Determine the [X, Y] coordinate at the center of the cell enclosing the given text.  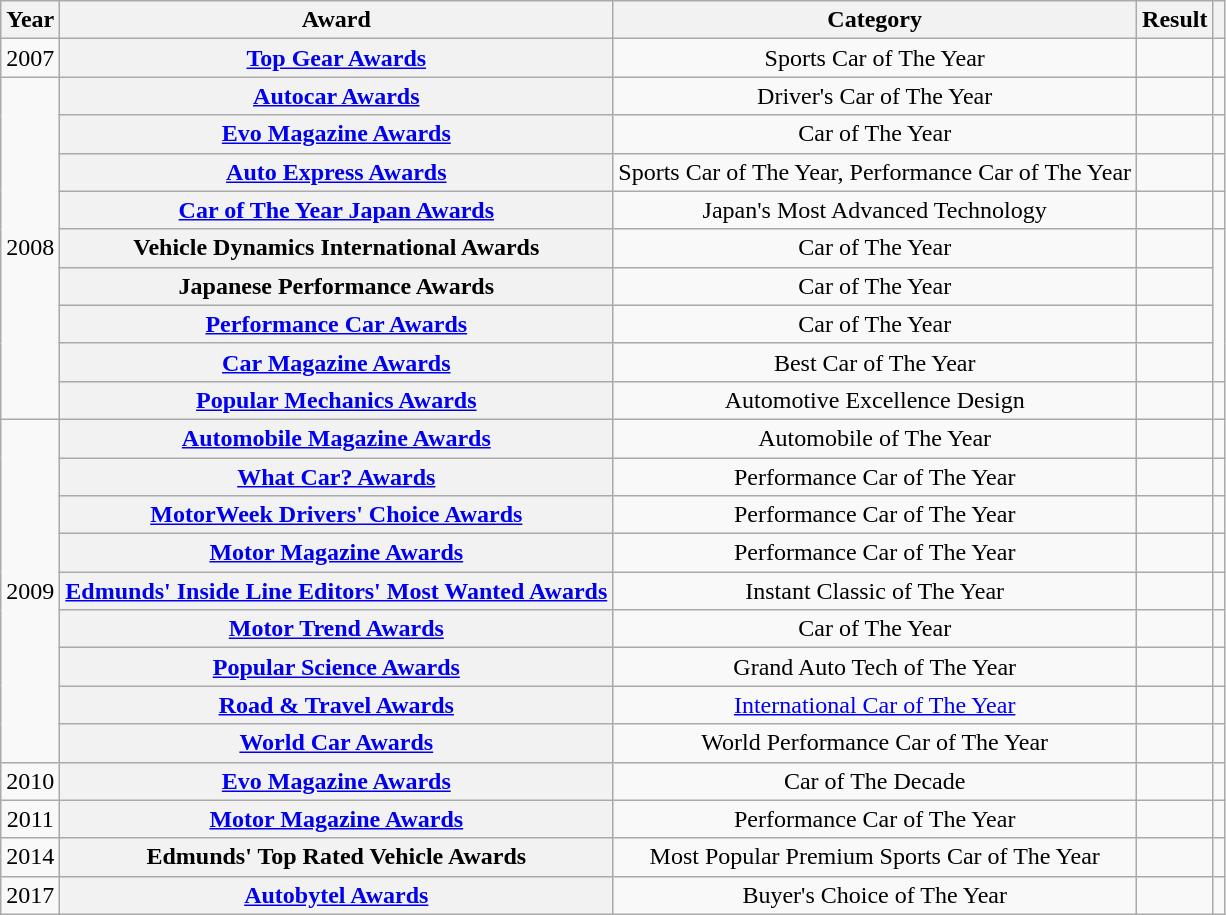
Driver's Car of The Year [875, 96]
Automotive Excellence Design [875, 400]
Motor Trend Awards [336, 629]
World Performance Car of The Year [875, 743]
Japanese Performance Awards [336, 286]
Award [336, 20]
2008 [30, 248]
Grand Auto Tech of The Year [875, 667]
MotorWeek Drivers' Choice Awards [336, 515]
2009 [30, 590]
Category [875, 20]
Automobile Magazine Awards [336, 438]
2014 [30, 857]
Auto Express Awards [336, 172]
Road & Travel Awards [336, 705]
Top Gear Awards [336, 58]
Car of The Year Japan Awards [336, 210]
Best Car of The Year [875, 362]
Car Magazine Awards [336, 362]
Popular Science Awards [336, 667]
Autobytel Awards [336, 895]
Instant Classic of The Year [875, 591]
Edmunds' Inside Line Editors' Most Wanted Awards [336, 591]
2010 [30, 781]
Popular Mechanics Awards [336, 400]
Sports Car of The Year, Performance Car of The Year [875, 172]
Buyer's Choice of The Year [875, 895]
What Car? Awards [336, 477]
Year [30, 20]
Performance Car Awards [336, 324]
Vehicle Dynamics International Awards [336, 248]
International Car of The Year [875, 705]
Edmunds' Top Rated Vehicle Awards [336, 857]
Autocar Awards [336, 96]
Automobile of The Year [875, 438]
Result [1175, 20]
2007 [30, 58]
2017 [30, 895]
Most Popular Premium Sports Car of The Year [875, 857]
Sports Car of The Year [875, 58]
2011 [30, 819]
World Car Awards [336, 743]
Car of The Decade [875, 781]
Japan's Most Advanced Technology [875, 210]
